For the text-containing cell, return its midpoint in (x, y) coordinate format. 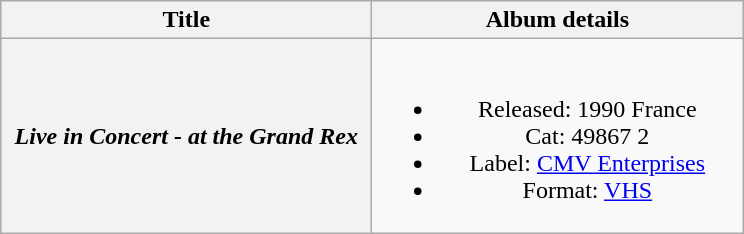
Title (186, 20)
Album details (558, 20)
Released: 1990 FranceCat: 49867 2Label: CMV EnterprisesFormat: VHS (558, 136)
Live in Concert - at the Grand Rex (186, 136)
